Pinpoint the cell where the given text exists, returning its [x, y] midpoint coordinate. 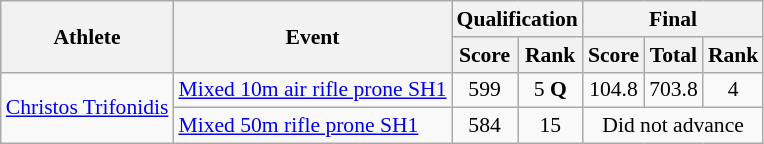
Mixed 50m rifle prone SH1 [312, 126]
Did not advance [674, 126]
Event [312, 36]
Final [674, 19]
703.8 [674, 90]
104.8 [614, 90]
15 [550, 126]
Athlete [88, 36]
Qualification [518, 19]
Mixed 10m air rifle prone SH1 [312, 90]
5 Q [550, 90]
584 [485, 126]
599 [485, 90]
Christos Trifonidis [88, 108]
Total [674, 55]
4 [734, 90]
